Capture the cell that displays the provided text and extract its (x, y) central coordinate. 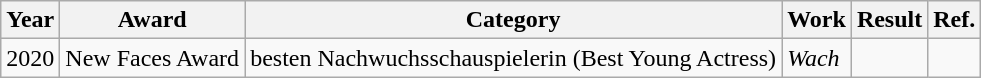
Work (817, 20)
Ref. (954, 20)
Wach (817, 58)
Result (889, 20)
besten Nachwuchsschauspielerin (Best Young Actress) (514, 58)
2020 (30, 58)
New Faces Award (152, 58)
Year (30, 20)
Category (514, 20)
Award (152, 20)
